For the text-containing cell, return its midpoint in [X, Y] coordinate format. 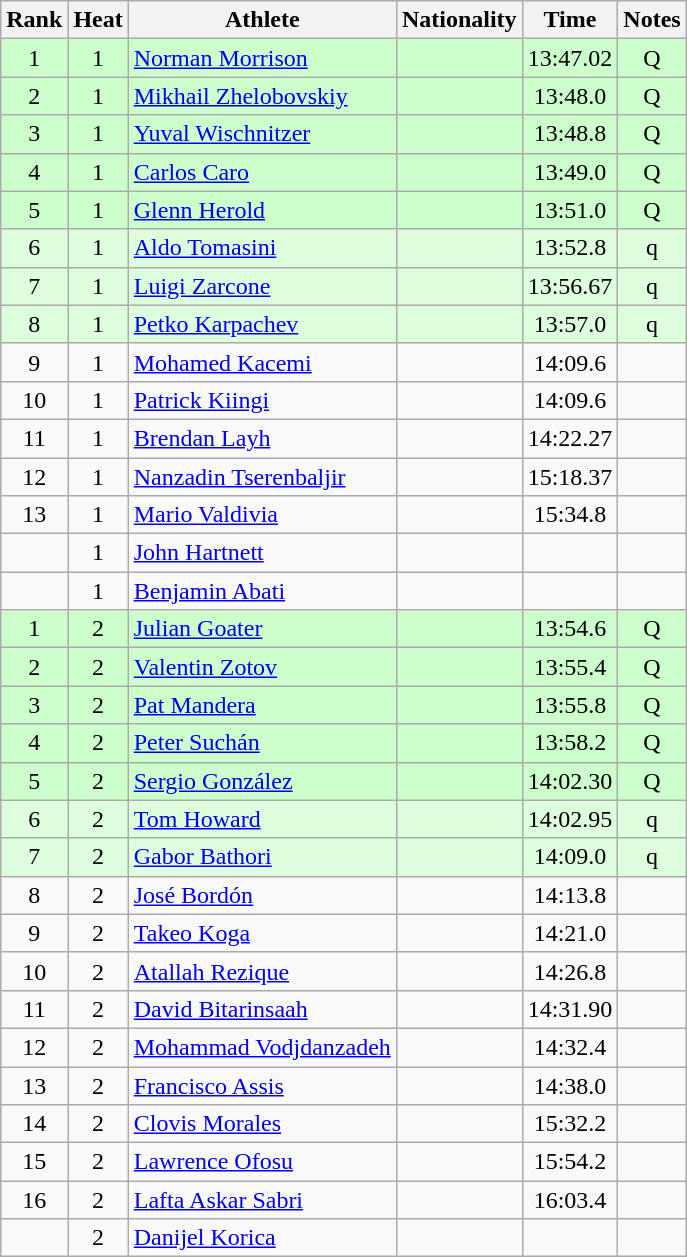
Mohamed Kacemi [262, 362]
13:57.0 [570, 324]
14:32.4 [570, 1047]
Pat Mandera [262, 705]
15:34.8 [570, 515]
Luigi Zarcone [262, 286]
David Bitarinsaah [262, 1009]
Glenn Herold [262, 210]
Petko Karpachev [262, 324]
13:55.4 [570, 667]
13:54.6 [570, 629]
15:54.2 [570, 1162]
13:56.67 [570, 286]
13:48.0 [570, 96]
Francisco Assis [262, 1085]
Mario Valdivia [262, 515]
13:51.0 [570, 210]
Danijel Korica [262, 1238]
Peter Suchán [262, 743]
Lawrence Ofosu [262, 1162]
Rank [34, 20]
José Bordón [262, 895]
14:02.95 [570, 819]
John Hartnett [262, 553]
Heat [98, 20]
13:48.8 [570, 134]
Nationality [459, 20]
Lafta Askar Sabri [262, 1200]
14:31.90 [570, 1009]
14:02.30 [570, 781]
Brendan Layh [262, 438]
Notes [652, 20]
15:18.37 [570, 477]
Tom Howard [262, 819]
14:38.0 [570, 1085]
14:21.0 [570, 933]
13:52.8 [570, 248]
13:49.0 [570, 172]
14 [34, 1124]
14:26.8 [570, 971]
Mohammad Vodjdanzadeh [262, 1047]
Athlete [262, 20]
Valentin Zotov [262, 667]
Gabor Bathori [262, 857]
Clovis Morales [262, 1124]
16 [34, 1200]
Time [570, 20]
Benjamin Abati [262, 591]
Atallah Rezique [262, 971]
Patrick Kiingi [262, 400]
Takeo Koga [262, 933]
Nanzadin Tserenbaljir [262, 477]
14:22.27 [570, 438]
13:58.2 [570, 743]
Aldo Tomasini [262, 248]
14:09.0 [570, 857]
Carlos Caro [262, 172]
Norman Morrison [262, 58]
Mikhail Zhelobovskiy [262, 96]
13:47.02 [570, 58]
Julian Goater [262, 629]
Sergio González [262, 781]
Yuval Wischnitzer [262, 134]
15 [34, 1162]
16:03.4 [570, 1200]
15:32.2 [570, 1124]
13:55.8 [570, 705]
14:13.8 [570, 895]
